Scan for the cell matching the given text and deliver its [X, Y] coordinate at center. 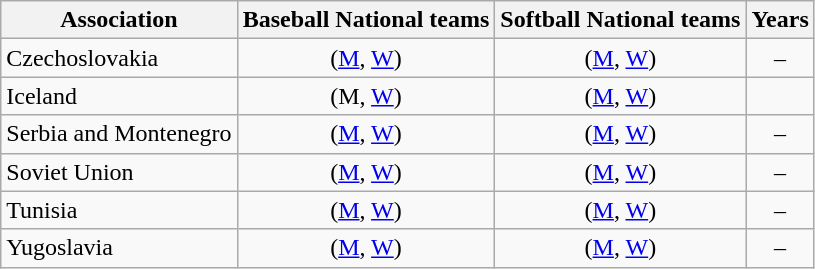
Association [119, 20]
Soviet Union [119, 172]
Iceland [119, 96]
Yugoslavia [119, 248]
Years [780, 20]
Tunisia [119, 210]
Baseball National teams [366, 20]
Czechoslovakia [119, 58]
Softball National teams [620, 20]
Serbia and Montenegro [119, 134]
